Determine the [X, Y] coordinate at the center of the cell enclosing the given text.  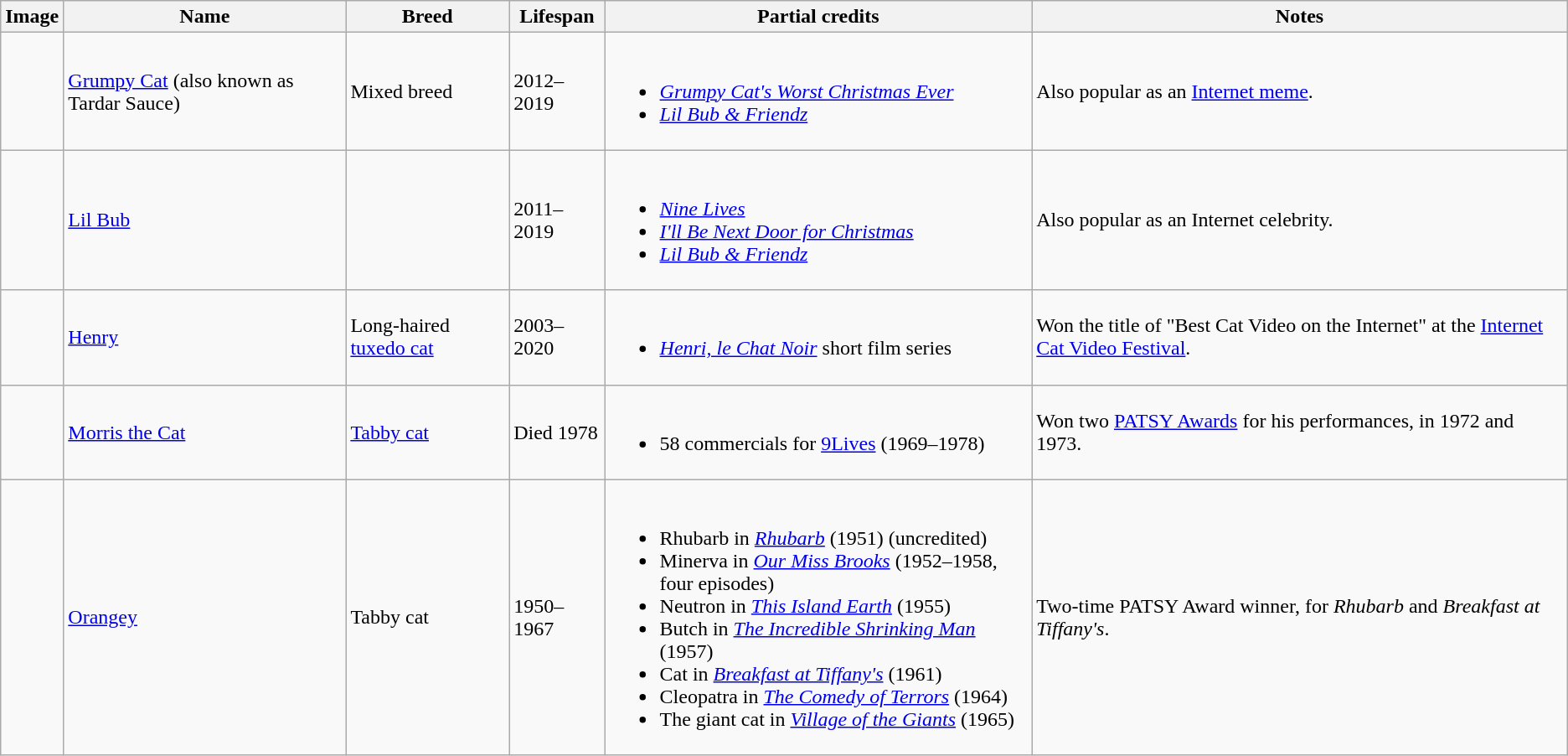
Lifespan [557, 17]
2003–2020 [557, 337]
Also popular as an Internet celebrity. [1300, 220]
Lil Bub [204, 220]
Partial credits [818, 17]
Orangey [204, 617]
Two-time PATSY Award winner, for Rhubarb and Breakfast at Tiffany's. [1300, 617]
Name [204, 17]
Long-haired tuxedo cat [427, 337]
Also popular as an Internet meme. [1300, 91]
2012–2019 [557, 91]
2011–2019 [557, 220]
1950–1967 [557, 617]
Morris the Cat [204, 432]
Nine LivesI'll Be Next Door for ChristmasLil Bub & Friendz [818, 220]
Grumpy Cat's Worst Christmas EverLil Bub & Friendz [818, 91]
Henry [204, 337]
Grumpy Cat (also known as Tardar Sauce) [204, 91]
Henri, le Chat Noir short film series [818, 337]
Died 1978 [557, 432]
Won the title of "Best Cat Video on the Internet" at the Internet Cat Video Festival. [1300, 337]
Breed [427, 17]
58 commercials for 9Lives (1969–1978) [818, 432]
Mixed breed [427, 91]
Won two PATSY Awards for his performances, in 1972 and 1973. [1300, 432]
Notes [1300, 17]
Image [32, 17]
